Provide the (x, y) coordinate of the cell's center where the given text is located.  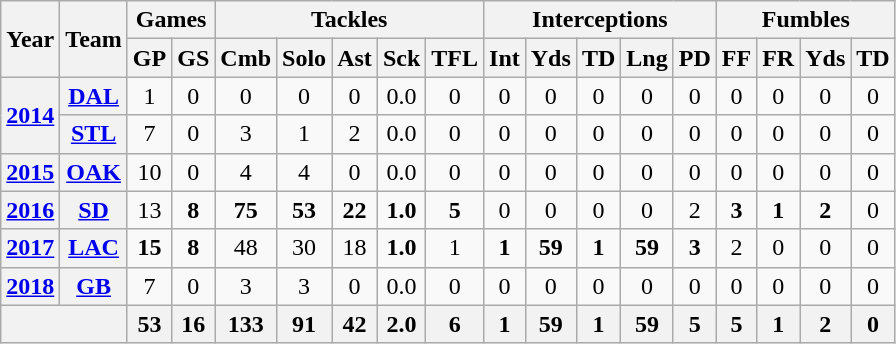
Games (170, 20)
Fumbles (806, 20)
FF (736, 58)
Ast (355, 58)
Team (94, 39)
30 (304, 248)
Year (30, 39)
6 (455, 324)
2014 (30, 115)
2018 (30, 286)
STL (94, 134)
13 (149, 210)
2016 (30, 210)
Tackles (350, 20)
91 (304, 324)
GB (94, 286)
TFL (455, 58)
22 (355, 210)
LAC (94, 248)
Interceptions (600, 20)
48 (246, 248)
18 (355, 248)
42 (355, 324)
FR (778, 58)
GS (194, 58)
SD (94, 210)
2015 (30, 172)
PD (694, 58)
GP (149, 58)
Solo (304, 58)
15 (149, 248)
Lng (647, 58)
OAK (94, 172)
Sck (401, 58)
DAL (94, 96)
16 (194, 324)
Cmb (246, 58)
2.0 (401, 324)
75 (246, 210)
133 (246, 324)
10 (149, 172)
2017 (30, 248)
Int (505, 58)
